Pinpoint the cell where the given text exists, returning its [X, Y] midpoint coordinate. 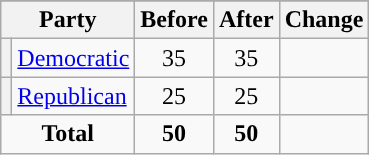
Change [324, 20]
Democratic [74, 58]
After [246, 20]
Total [68, 134]
Party [68, 20]
Republican [74, 96]
Before [174, 20]
